Locate the cell with the specified text and output its [X, Y] center coordinate. 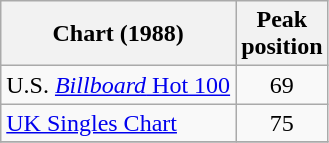
75 [282, 123]
Peakposition [282, 34]
U.S. Billboard Hot 100 [118, 85]
UK Singles Chart [118, 123]
Chart (1988) [118, 34]
69 [282, 85]
